Find where the given text appears and provide that cell's center as (x, y) coordinate. 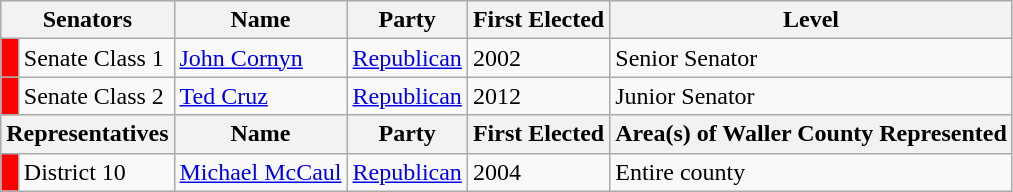
Ted Cruz (260, 96)
Senators (88, 20)
District 10 (96, 172)
2002 (538, 58)
Senate Class 2 (96, 96)
Junior Senator (812, 96)
Michael McCaul (260, 172)
2012 (538, 96)
2004 (538, 172)
Level (812, 20)
Senate Class 1 (96, 58)
John Cornyn (260, 58)
Senior Senator (812, 58)
Entire county (812, 172)
Area(s) of Waller County Represented (812, 134)
Representatives (88, 134)
